From the cell containing the given text, extract its center point as [X, Y] coordinate. 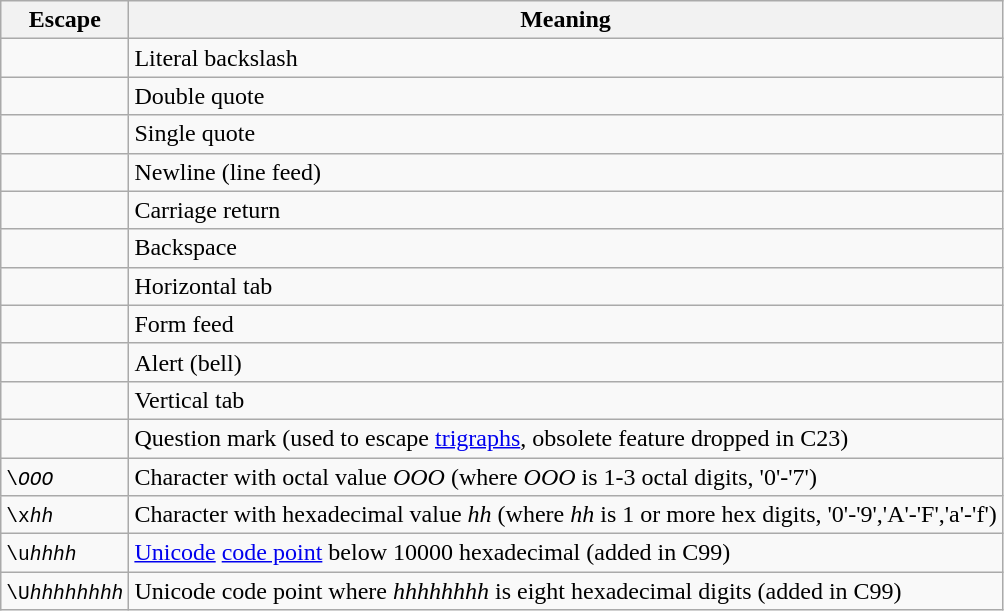
Backspace [566, 248]
Form feed [566, 324]
\OOO [65, 477]
Question mark (used to escape trigraphs, obsolete feature dropped in C23) [566, 438]
Single quote [566, 134]
\xhh [65, 515]
Escape [65, 20]
Character with octal value OOO (where OOO is 1-3 octal digits, '0'-'7') [566, 477]
Horizontal tab [566, 286]
Double quote [566, 96]
Vertical tab [566, 400]
Carriage return [566, 210]
\uhhhh [65, 553]
Character with hexadecimal value hh (where hh is 1 or more hex digits, '0'-'9','A'-'F','a'-'f') [566, 515]
Alert (bell) [566, 362]
Unicode code point below 10000 hexadecimal (added in C99) [566, 553]
\Uhhhhhhhh [65, 591]
Meaning [566, 20]
Literal backslash [566, 58]
Unicode code point where hhhhhhhh is eight hexadecimal digits (added in C99) [566, 591]
Newline (line feed) [566, 172]
